Output the [x, y] coordinate of the center of the cell containing the given text.  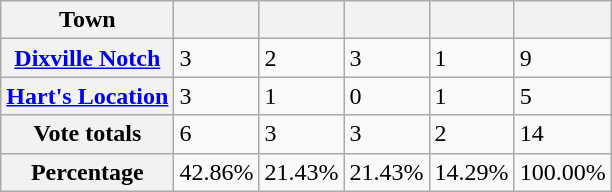
Percentage [88, 172]
Hart's Location [88, 96]
Vote totals [88, 134]
5 [562, 96]
0 [386, 96]
Town [88, 20]
6 [216, 134]
Dixville Notch [88, 58]
42.86% [216, 172]
14.29% [472, 172]
14 [562, 134]
100.00% [562, 172]
9 [562, 58]
